Capture the cell that displays the provided text and extract its [X, Y] central coordinate. 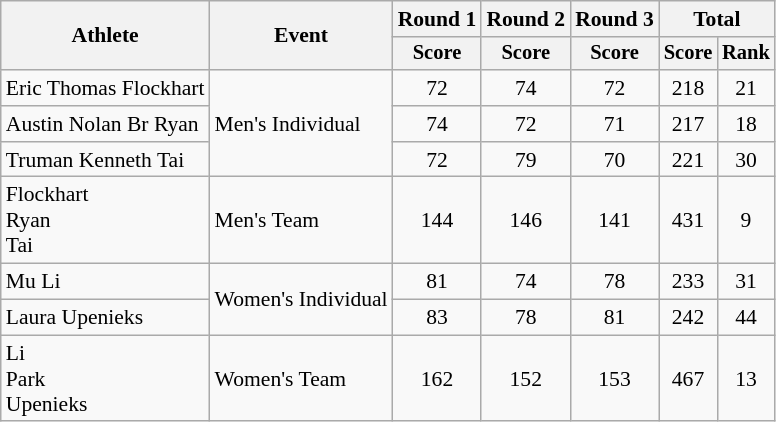
146 [526, 220]
242 [688, 318]
Round 2 [526, 19]
31 [746, 282]
144 [438, 220]
13 [746, 378]
LiParkUpenieks [106, 378]
9 [746, 220]
152 [526, 378]
79 [526, 160]
21 [746, 88]
217 [688, 124]
162 [438, 378]
30 [746, 160]
467 [688, 378]
Round 3 [614, 19]
221 [688, 160]
Event [302, 36]
Women's Individual [302, 300]
Mu Li [106, 282]
83 [438, 318]
Rank [746, 54]
Women's Team [302, 378]
Athlete [106, 36]
Men's Individual [302, 124]
Men's Team [302, 220]
18 [746, 124]
218 [688, 88]
70 [614, 160]
Truman Kenneth Tai [106, 160]
Eric Thomas Flockhart [106, 88]
Austin Nolan Br Ryan [106, 124]
Total [717, 19]
233 [688, 282]
FlockhartRyanTai [106, 220]
44 [746, 318]
Round 1 [438, 19]
153 [614, 378]
141 [614, 220]
Laura Upenieks [106, 318]
431 [688, 220]
71 [614, 124]
